Search for the cell housing the specified text and yield its (X, Y) center coordinate. 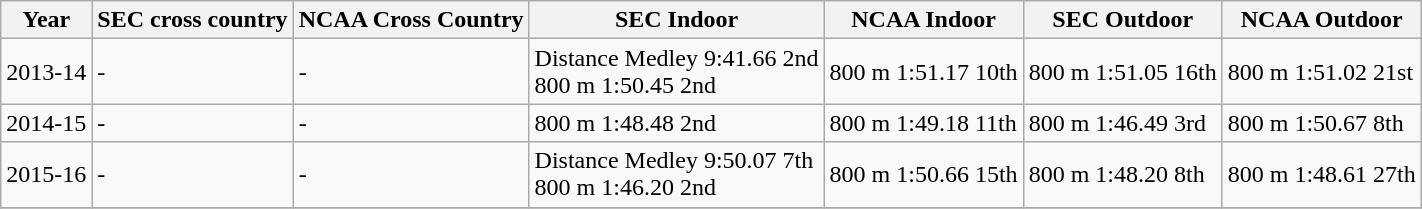
SEC Indoor (676, 20)
800 m 1:50.66 15th (924, 174)
NCAA Outdoor (1322, 20)
Distance Medley 9:50.07 7th 800 m 1:46.20 2nd (676, 174)
800 m 1:50.67 8th (1322, 123)
800 m 1:46.49 3rd (1122, 123)
NCAA Cross Country (411, 20)
800 m 1:49.18 11th (924, 123)
NCAA Indoor (924, 20)
800 m 1:48.61 27th (1322, 174)
800 m 1:48.48 2nd (676, 123)
Year (46, 20)
800 m 1:51.02 21st (1322, 72)
Distance Medley 9:41.66 2nd 800 m 1:50.45 2nd (676, 72)
2014-15 (46, 123)
SEC Outdoor (1122, 20)
2015-16 (46, 174)
2013-14 (46, 72)
800 m 1:51.17 10th (924, 72)
SEC cross country (192, 20)
800 m 1:48.20 8th (1122, 174)
800 m 1:51.05 16th (1122, 72)
